Provide the [x, y] coordinate of the cell's center where the given text is located.  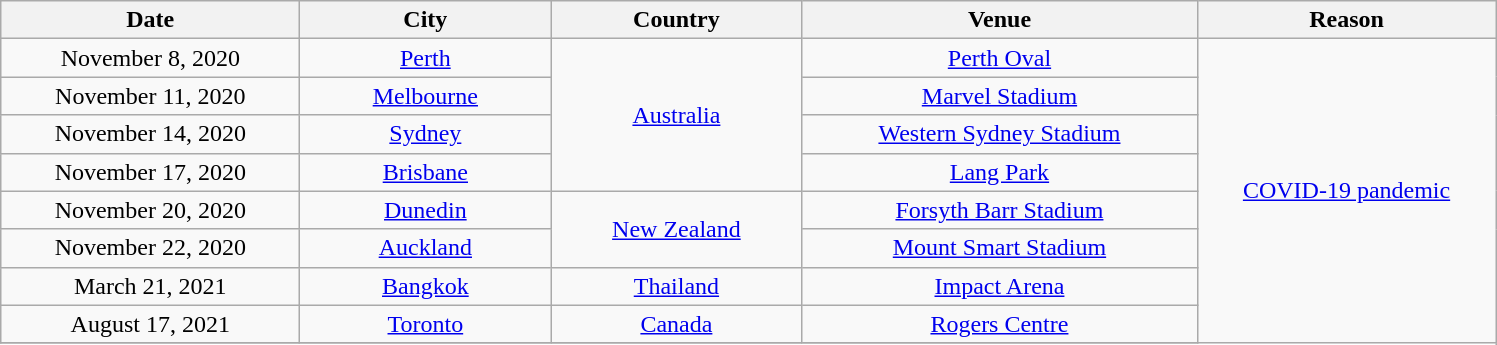
Bangkok [426, 286]
March 21, 2021 [150, 286]
Brisbane [426, 172]
Impact Arena [1000, 286]
Thailand [676, 286]
November 22, 2020 [150, 248]
Perth Oval [1000, 58]
Sydney [426, 134]
Melbourne [426, 96]
Toronto [426, 324]
Country [676, 20]
Mount Smart Stadium [1000, 248]
City [426, 20]
August 17, 2021 [150, 324]
November 17, 2020 [150, 172]
Marvel Stadium [1000, 96]
Dunedin [426, 210]
November 8, 2020 [150, 58]
Australia [676, 115]
COVID-19 pandemic [1346, 191]
Western Sydney Stadium [1000, 134]
Perth [426, 58]
Venue [1000, 20]
Date [150, 20]
Rogers Centre [1000, 324]
November 14, 2020 [150, 134]
New Zealand [676, 229]
Forsyth Barr Stadium [1000, 210]
November 11, 2020 [150, 96]
Reason [1346, 20]
Lang Park [1000, 172]
November 20, 2020 [150, 210]
Auckland [426, 248]
Canada [676, 324]
